Pinpoint the cell where the given text exists, returning its [X, Y] midpoint coordinate. 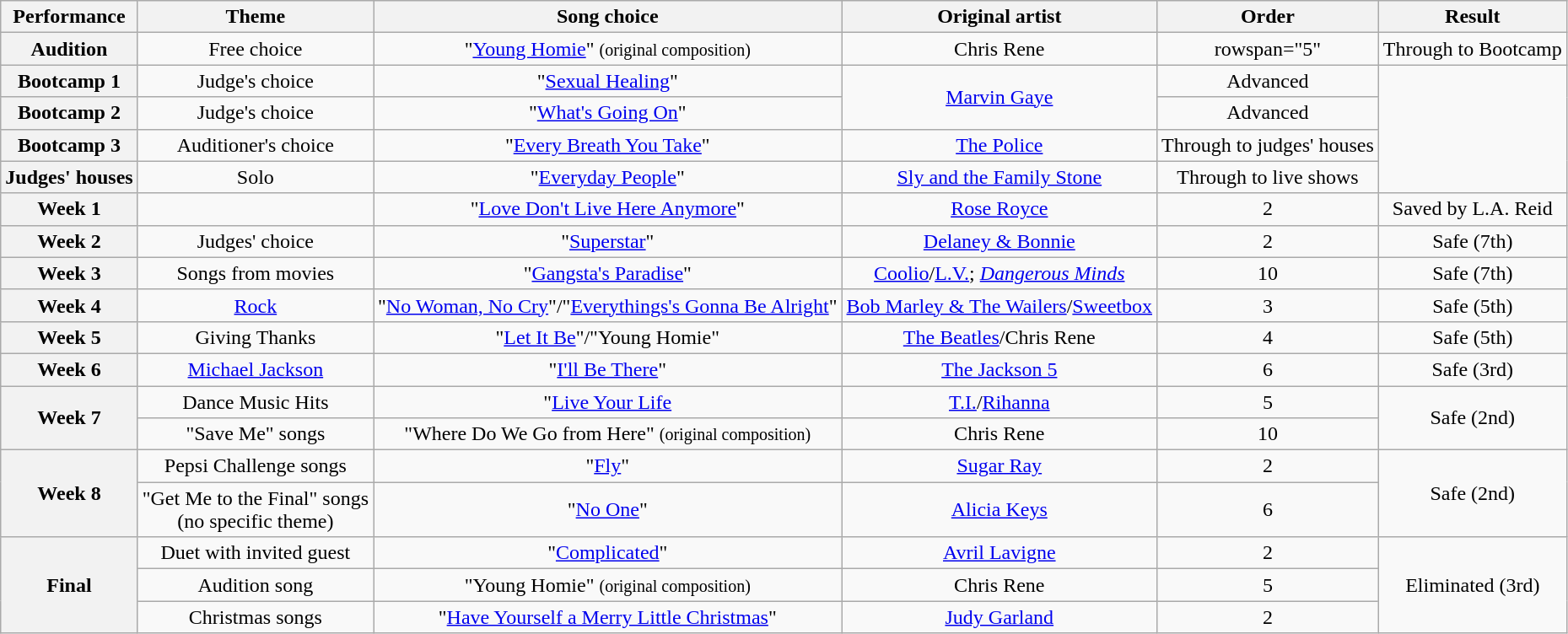
Bob Marley & The Wailers/Sweetbox [1000, 305]
Result [1473, 17]
"I'll Be There" [607, 369]
"Let It Be"/"Young Homie" [607, 337]
"Love Don't Live Here Anymore" [607, 209]
Solo [255, 177]
"Fly" [607, 466]
Week 5 [69, 337]
Free choice [255, 49]
Week 7 [69, 418]
Alicia Keys [1000, 509]
Christmas songs [255, 617]
Michael Jackson [255, 369]
Bootcamp 3 [69, 145]
Judges' choice [255, 241]
Pepsi Challenge songs [255, 466]
Duet with invited guest [255, 553]
Avril Lavigne [1000, 553]
Week 4 [69, 305]
Order [1269, 17]
Rose Royce [1000, 209]
4 [1269, 337]
Through to live shows [1269, 177]
"Save Me" songs [255, 434]
Theme [255, 17]
The Jackson 5 [1000, 369]
Week 3 [69, 273]
Sly and the Family Stone [1000, 177]
Week 2 [69, 241]
Coolio/L.V.; Dangerous Minds [1000, 273]
Bootcamp 1 [69, 81]
Week 8 [69, 494]
Eliminated (3rd) [1473, 585]
Saved by L.A. Reid [1473, 209]
"Superstar" [607, 241]
"Live Your Life [607, 402]
Audition [69, 49]
Through to judges' houses [1269, 145]
"Get Me to the Final" songs (no specific theme) [255, 509]
Auditioner's choice [255, 145]
Original artist [1000, 17]
Safe (3rd) [1473, 369]
Songs from movies [255, 273]
Song choice [607, 17]
Week 6 [69, 369]
T.I./Rihanna [1000, 402]
Judy Garland [1000, 617]
Marvin Gaye [1000, 97]
Week 1 [69, 209]
"Gangsta's Paradise" [607, 273]
Judges' houses [69, 177]
"Have Yourself a Merry Little Christmas" [607, 617]
"Complicated" [607, 553]
Sugar Ray [1000, 466]
Through to Bootcamp [1473, 49]
Dance Music Hits [255, 402]
Giving Thanks [255, 337]
Final [69, 585]
"What's Going On" [607, 113]
Rock [255, 305]
rowspan="5" [1269, 49]
Delaney & Bonnie [1000, 241]
"Sexual Healing" [607, 81]
Bootcamp 2 [69, 113]
The Police [1000, 145]
"Every Breath You Take" [607, 145]
3 [1269, 305]
"Where Do We Go from Here" (original composition) [607, 434]
The Beatles/Chris Rene [1000, 337]
"Everyday People" [607, 177]
"No One" [607, 509]
"No Woman, No Cry"/"Everythings's Gonna Be Alright" [607, 305]
Performance [69, 17]
Audition song [255, 585]
